Output the [X, Y] coordinate of the center of the cell containing the given text.  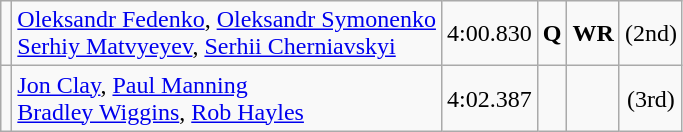
4:02.387 [489, 98]
WR [593, 34]
Jon Clay, Paul ManningBradley Wiggins, Rob Hayles [227, 98]
4:00.830 [489, 34]
(3rd) [650, 98]
(2nd) [650, 34]
Q [552, 34]
Oleksandr Fedenko, Oleksandr SymonenkoSerhiy Matvyeyev, Serhii Cherniavskyi [227, 34]
